Extract the (x, y) coordinate from the center of the cell holding the provided text.  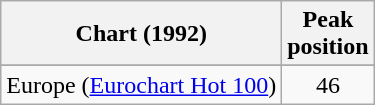
Peakposition (328, 34)
Chart (1992) (142, 34)
Europe (Eurochart Hot 100) (142, 85)
46 (328, 85)
